Scan for the cell matching the given text and deliver its [x, y] coordinate at center. 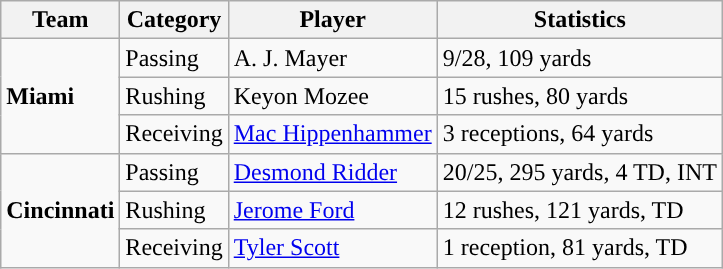
Cincinnati [60, 210]
Category [174, 20]
Player [332, 20]
15 rushes, 80 yards [580, 96]
Tyler Scott [332, 248]
A. J. Mayer [332, 58]
Jerome Ford [332, 210]
3 receptions, 64 yards [580, 134]
Desmond Ridder [332, 172]
Keyon Mozee [332, 96]
Miami [60, 96]
1 reception, 81 yards, TD [580, 248]
Statistics [580, 20]
12 rushes, 121 yards, TD [580, 210]
Team [60, 20]
Mac Hippenhammer [332, 134]
20/25, 295 yards, 4 TD, INT [580, 172]
9/28, 109 yards [580, 58]
